Output the (x, y) coordinate of the center of the cell containing the given text.  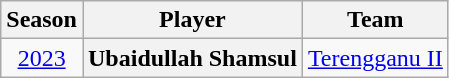
Terengganu II (375, 58)
Season (42, 20)
Player (192, 20)
Ubaidullah Shamsul (192, 58)
Team (375, 20)
2023 (42, 58)
